Locate the cell with the specified text and output its [x, y] center coordinate. 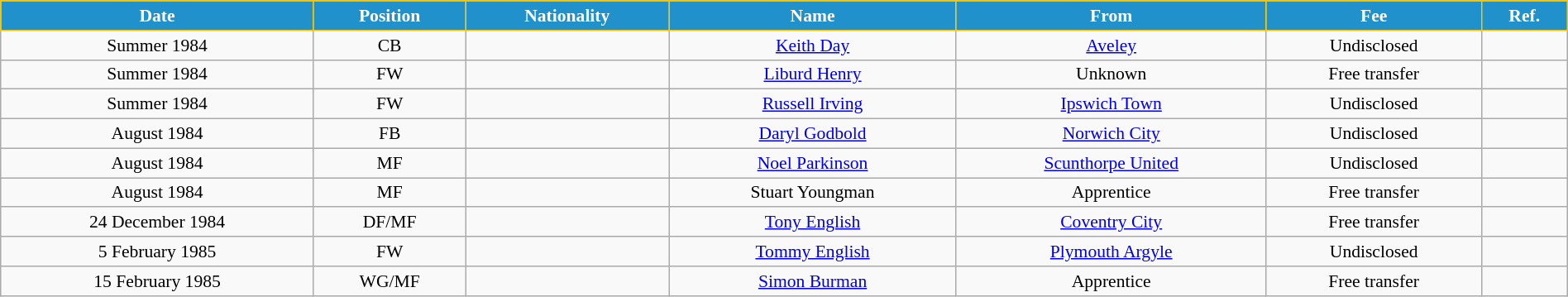
Unknown [1111, 74]
Aveley [1111, 46]
Norwich City [1111, 134]
Simon Burman [813, 281]
Date [157, 16]
FB [389, 134]
WG/MF [389, 281]
Name [813, 16]
Nationality [567, 16]
Tommy English [813, 251]
Russell Irving [813, 104]
Stuart Youngman [813, 193]
Daryl Godbold [813, 134]
CB [389, 46]
Keith Day [813, 46]
Ref. [1524, 16]
Noel Parkinson [813, 163]
Tony English [813, 223]
15 February 1985 [157, 281]
Plymouth Argyle [1111, 251]
24 December 1984 [157, 223]
Position [389, 16]
Ipswich Town [1111, 104]
Liburd Henry [813, 74]
Coventry City [1111, 223]
Scunthorpe United [1111, 163]
5 February 1985 [157, 251]
DF/MF [389, 223]
Fee [1374, 16]
From [1111, 16]
